Scan for the cell matching the given text and deliver its (X, Y) coordinate at center. 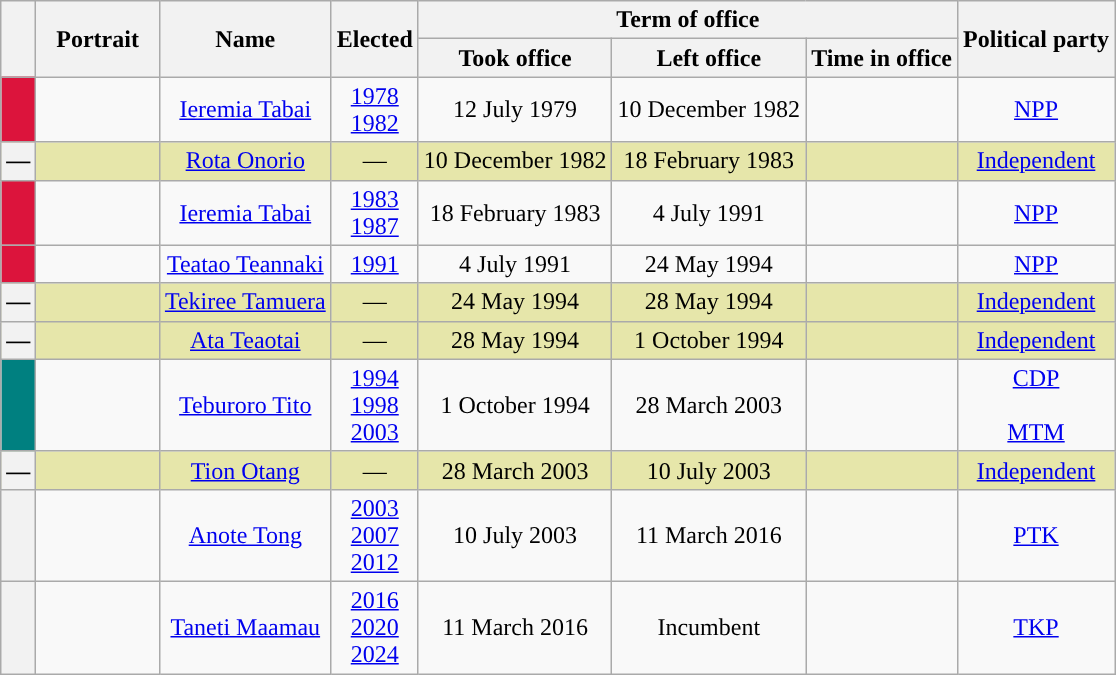
Teburoro Tito (245, 405)
Portrait (98, 39)
Political party (1036, 39)
Name (245, 39)
Taneti Maamau (245, 627)
Anote Tong (245, 535)
1991 (374, 264)
PTK (1036, 535)
2003 20072012 (374, 535)
19781982 (374, 110)
TKP (1036, 627)
Left office (709, 58)
Rota Onorio (245, 161)
Term of office (688, 20)
Elected (374, 39)
Time in office (882, 58)
Incumbent (709, 627)
Tekiree Tamuera (245, 302)
Ata Teaotai (245, 340)
Took office (515, 58)
Teatao Teannaki (245, 264)
199419982003 (374, 405)
12 July 1979 (515, 110)
CDPMTM (1036, 405)
19831987 (374, 212)
Tion Otang (245, 470)
201620202024 (374, 627)
